Extract the [x, y] coordinate from the center of the cell holding the provided text.  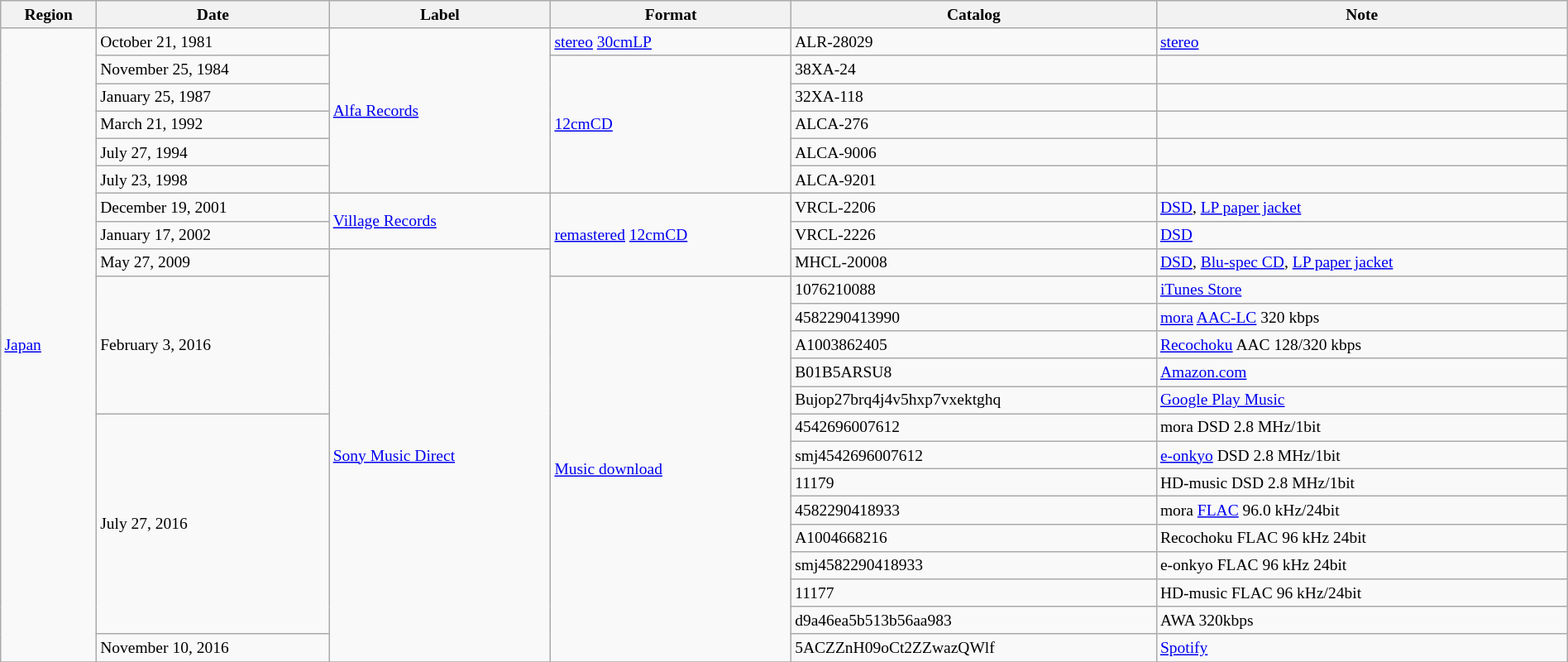
May 27, 2009 [213, 261]
AWA 320kbps [1361, 621]
Spotify [1361, 647]
VRCL-2226 [974, 235]
July 27, 1994 [213, 152]
stereo 30cmLP [672, 41]
mora FLAC 96.0 kHz/24bit [1361, 510]
February 3, 2016 [213, 345]
Music download [672, 469]
e-onkyo FLAC 96 kHz 24bit [1361, 564]
11179 [974, 483]
A1004668216 [974, 538]
mora DSD 2.8 MHz/1bit [1361, 427]
November 25, 1984 [213, 70]
ALCA-9006 [974, 152]
DSD [1361, 235]
Recochoku AAC 128/320 kbps [1361, 344]
ALCA-9201 [974, 179]
HD-music FLAC 96 kHz/24bit [1361, 592]
12cmCD [672, 124]
d9a46ea5b513b56aa983 [974, 621]
ALCA-276 [974, 124]
11177 [974, 592]
December 19, 2001 [213, 207]
smj4542696007612 [974, 455]
remastered 12cmCD [672, 235]
Amazon.com [1361, 372]
4582290413990 [974, 318]
VRCL-2206 [974, 207]
e-onkyo DSD 2.8 MHz/1bit [1361, 455]
January 17, 2002 [213, 235]
stereo [1361, 41]
November 10, 2016 [213, 647]
B01B5ARSU8 [974, 372]
Note [1361, 15]
smj4582290418933 [974, 564]
4542696007612 [974, 427]
A1003862405 [974, 344]
Japan [49, 344]
DSD, Blu-spec CD, LP paper jacket [1361, 261]
Alfa Records [440, 111]
Google Play Music [1361, 401]
July 27, 2016 [213, 524]
Format [672, 15]
HD-music DSD 2.8 MHz/1bit [1361, 483]
October 21, 1981 [213, 41]
mora AAC-LC 320 kbps [1361, 318]
March 21, 1992 [213, 124]
iTunes Store [1361, 290]
4582290418933 [974, 510]
ALR-28029 [974, 41]
Label [440, 15]
Bujop27brq4j4v5hxp7vxektghq [974, 401]
January 25, 1987 [213, 98]
1076210088 [974, 290]
Date [213, 15]
MHCL-20008 [974, 261]
Recochoku FLAC 96 kHz 24bit [1361, 538]
Region [49, 15]
July 23, 1998 [213, 179]
38XA-24 [974, 70]
5ACZZnH09oCt2ZZwazQWlf [974, 647]
32XA-118 [974, 98]
Village Records [440, 222]
Catalog [974, 15]
Sony Music Direct [440, 455]
DSD, LP paper jacket [1361, 207]
